Output the (X, Y) coordinate of the center of the cell containing the given text.  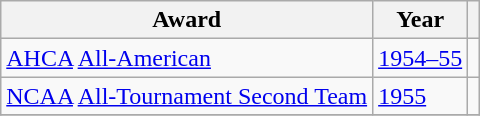
1955 (420, 96)
Award (187, 20)
NCAA All-Tournament Second Team (187, 96)
Year (420, 20)
1954–55 (420, 58)
AHCA All-American (187, 58)
